Output the (X, Y) coordinate of the center of the cell containing the given text.  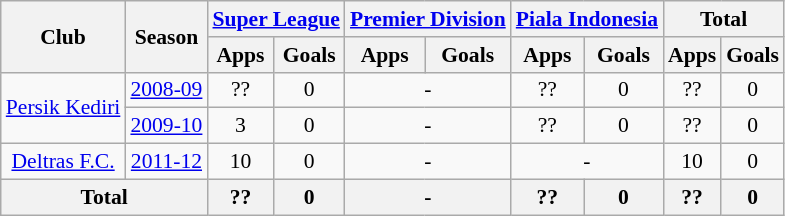
Season (166, 36)
2011-12 (166, 162)
3 (240, 126)
2009-10 (166, 126)
Persik Kediri (64, 108)
Premier Division (428, 19)
Super League (276, 19)
Club (64, 36)
Piala Indonesia (587, 19)
2008-09 (166, 90)
Deltras F.C. (64, 162)
